For the text-containing cell, return its midpoint in [X, Y] coordinate format. 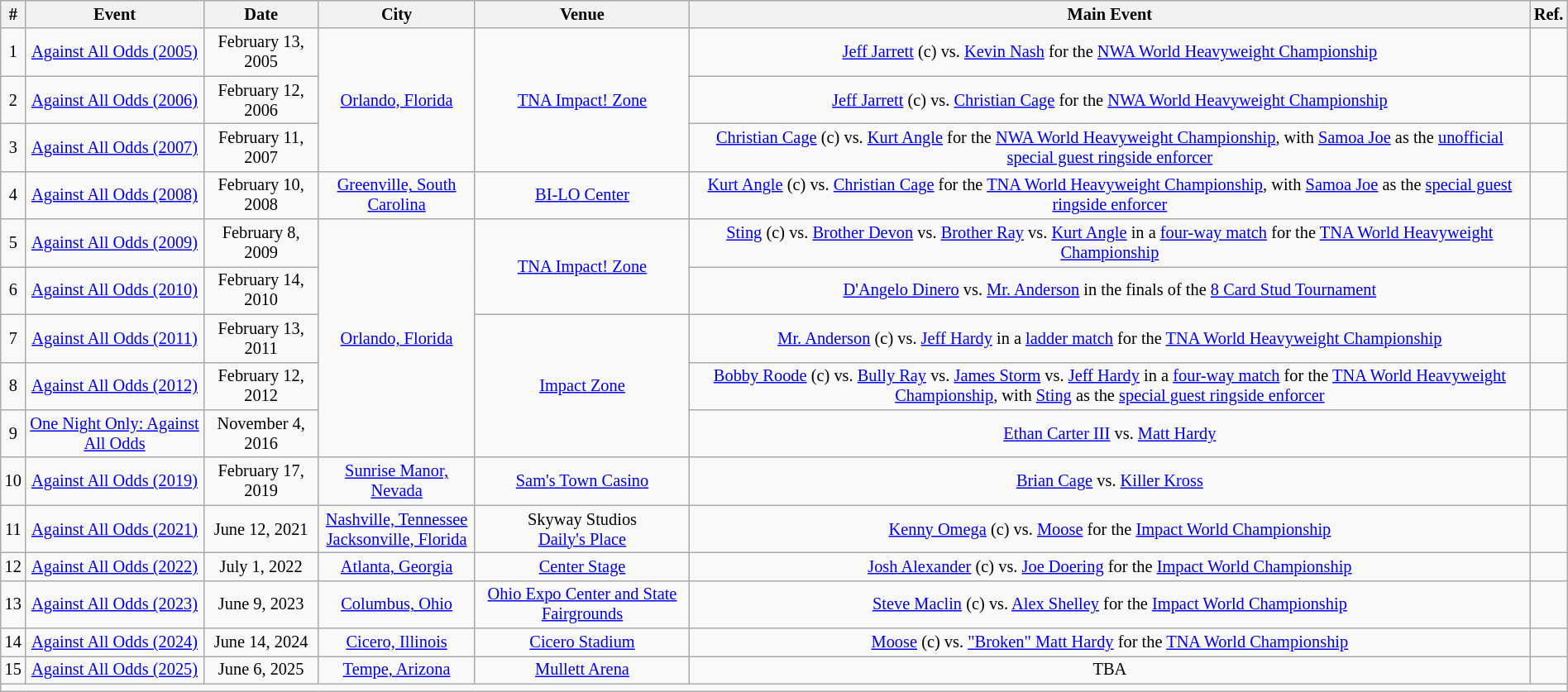
TBA [1110, 670]
Sting (c) vs. Brother Devon vs. Brother Ray vs. Kurt Angle in a four-way match for the TNA World Heavyweight Championship [1110, 243]
Against All Odds (2025) [114, 670]
Mr. Anderson (c) vs. Jeff Hardy in a ladder match for the TNA World Heavyweight Championship [1110, 338]
Impact Zone [582, 385]
February 10, 2008 [261, 195]
Against All Odds (2019) [114, 481]
15 [13, 670]
Against All Odds (2023) [114, 604]
Atlanta, Georgia [397, 566]
Moose (c) vs. "Broken" Matt Hardy for the TNA World Championship [1110, 642]
Ethan Carter III vs. Matt Hardy [1110, 433]
February 12, 2006 [261, 100]
Against All Odds (2008) [114, 195]
# [13, 14]
Against All Odds (2021) [114, 529]
3 [13, 147]
5 [13, 243]
Greenville, South Carolina [397, 195]
2 [13, 100]
Against All Odds (2024) [114, 642]
12 [13, 566]
Jeff Jarrett (c) vs. Christian Cage for the NWA World Heavyweight Championship [1110, 100]
6 [13, 290]
BI-LO Center [582, 195]
Date [261, 14]
February 14, 2010 [261, 290]
June 12, 2021 [261, 529]
Against All Odds (2006) [114, 100]
Cicero, Illinois [397, 642]
February 17, 2019 [261, 481]
July 1, 2022 [261, 566]
Steve Maclin (c) vs. Alex Shelley for the Impact World Championship [1110, 604]
February 12, 2012 [261, 386]
Tempe, Arizona [397, 670]
February 13, 2005 [261, 52]
Kenny Omega (c) vs. Moose for the Impact World Championship [1110, 529]
Venue [582, 14]
June 9, 2023 [261, 604]
7 [13, 338]
February 8, 2009 [261, 243]
11 [13, 529]
Josh Alexander (c) vs. Joe Doering for the Impact World Championship [1110, 566]
4 [13, 195]
Against All Odds (2012) [114, 386]
Against All Odds (2005) [114, 52]
Christian Cage (c) vs. Kurt Angle for the NWA World Heavyweight Championship, with Samoa Joe as the unofficial special guest ringside enforcer [1110, 147]
June 14, 2024 [261, 642]
November 4, 2016 [261, 433]
Brian Cage vs. Killer Kross [1110, 481]
Nashville, TennesseeJacksonville, Florida [397, 529]
February 13, 2011 [261, 338]
Columbus, Ohio [397, 604]
Event [114, 14]
Ref. [1548, 14]
Against All Odds (2022) [114, 566]
One Night Only: Against All Odds [114, 433]
Against All Odds (2011) [114, 338]
13 [13, 604]
10 [13, 481]
D'Angelo Dinero vs. Mr. Anderson in the finals of the 8 Card Stud Tournament [1110, 290]
Mullett Arena [582, 670]
Against All Odds (2010) [114, 290]
June 6, 2025 [261, 670]
14 [13, 642]
Against All Odds (2009) [114, 243]
Sam's Town Casino [582, 481]
Main Event [1110, 14]
Jeff Jarrett (c) vs. Kevin Nash for the NWA World Heavyweight Championship [1110, 52]
Skyway StudiosDaily's Place [582, 529]
8 [13, 386]
Cicero Stadium [582, 642]
1 [13, 52]
Against All Odds (2007) [114, 147]
February 11, 2007 [261, 147]
Ohio Expo Center and State Fairgrounds [582, 604]
Center Stage [582, 566]
City [397, 14]
Kurt Angle (c) vs. Christian Cage for the TNA World Heavyweight Championship, with Samoa Joe as the special guest ringside enforcer [1110, 195]
Sunrise Manor, Nevada [397, 481]
9 [13, 433]
